Search for the cell housing the specified text and yield its (x, y) center coordinate. 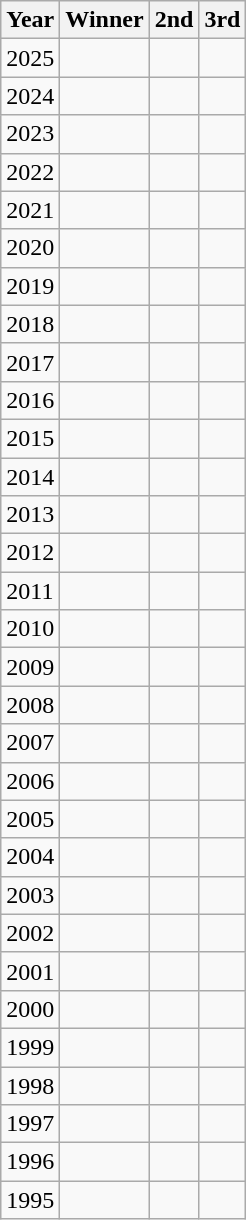
2011 (30, 591)
2012 (30, 553)
2nd (174, 20)
Winner (104, 20)
1998 (30, 1085)
2002 (30, 933)
2001 (30, 971)
2009 (30, 667)
2003 (30, 895)
2018 (30, 324)
2007 (30, 743)
1997 (30, 1124)
2005 (30, 819)
2019 (30, 286)
2013 (30, 515)
2022 (30, 172)
2015 (30, 438)
2014 (30, 477)
2021 (30, 210)
1995 (30, 1200)
3rd (222, 20)
2004 (30, 857)
2023 (30, 134)
2010 (30, 629)
2024 (30, 96)
1999 (30, 1047)
Year (30, 20)
2020 (30, 248)
2000 (30, 1009)
2016 (30, 400)
2017 (30, 362)
2008 (30, 705)
2006 (30, 781)
1996 (30, 1162)
2025 (30, 58)
